From the cell containing the given text, extract its center point as (X, Y) coordinate. 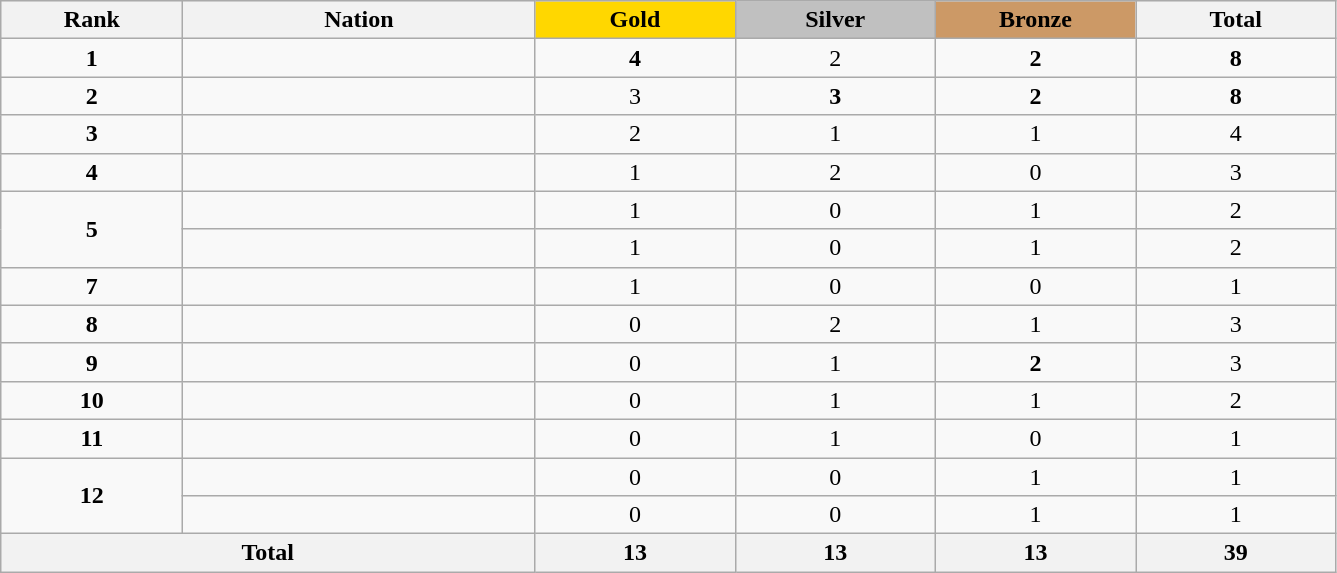
5 (92, 229)
11 (92, 438)
12 (92, 496)
10 (92, 400)
9 (92, 362)
Nation (359, 20)
7 (92, 286)
Gold (635, 20)
39 (1236, 553)
Rank (92, 20)
Silver (835, 20)
Bronze (1035, 20)
